For the text-containing cell, return its midpoint in [X, Y] coordinate format. 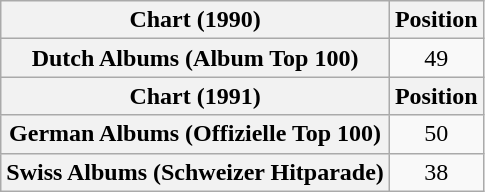
Swiss Albums (Schweizer Hitparade) [196, 172]
Chart (1990) [196, 20]
German Albums (Offizielle Top 100) [196, 134]
38 [436, 172]
50 [436, 134]
Dutch Albums (Album Top 100) [196, 58]
Chart (1991) [196, 96]
49 [436, 58]
